Determine the [x, y] coordinate at the center of the cell enclosing the given text.  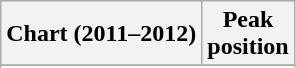
Chart (2011–2012) [102, 34]
Peakposition [248, 34]
